Return [X, Y] of the center of cell containing provided text 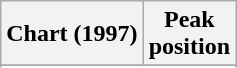
Peakposition [189, 34]
Chart (1997) [72, 34]
